Capture the cell that displays the provided text and extract its [x, y] central coordinate. 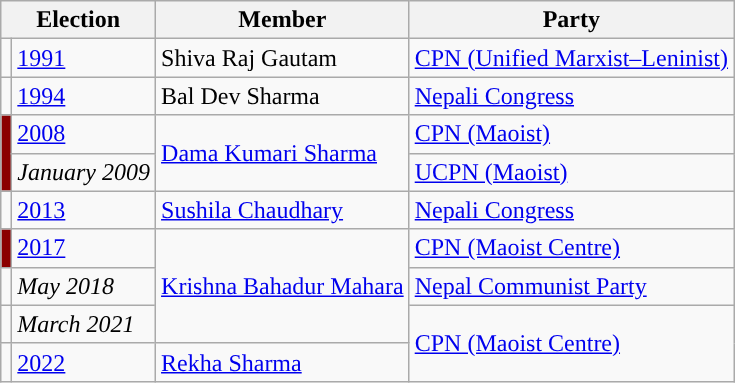
Krishna Bahadur Mahara [283, 286]
1994 [84, 96]
UCPN (Maoist) [571, 172]
Shiva Raj Gautam [283, 58]
Rekha Sharma [283, 362]
Member [283, 20]
Election [78, 20]
Bal Dev Sharma [283, 96]
2008 [84, 134]
January 2009 [84, 172]
Party [571, 20]
2017 [84, 248]
March 2021 [84, 324]
1991 [84, 58]
May 2018 [84, 286]
CPN (Unified Marxist–Leninist) [571, 58]
CPN (Maoist) [571, 134]
Sushila Chaudhary [283, 210]
2022 [84, 362]
Dama Kumari Sharma [283, 153]
2013 [84, 210]
Nepal Communist Party [571, 286]
